Determine the (x, y) coordinate at the center of the cell enclosing the given text.  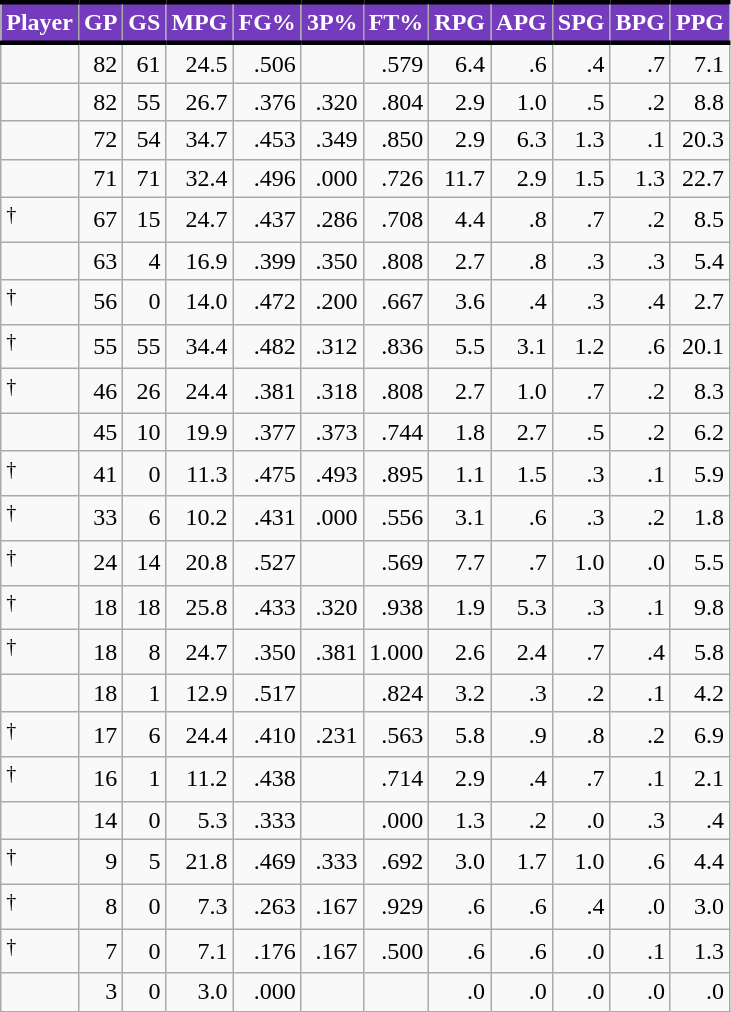
6.4 (460, 63)
.438 (267, 780)
FT% (396, 22)
3P% (332, 22)
1.9 (460, 608)
7 (100, 952)
.527 (267, 564)
.437 (267, 220)
61 (144, 63)
7.7 (460, 564)
.496 (267, 178)
.726 (396, 178)
.708 (396, 220)
26.7 (200, 102)
6.2 (700, 432)
.824 (396, 693)
.804 (396, 102)
.500 (396, 952)
.482 (267, 346)
.714 (396, 780)
.579 (396, 63)
.312 (332, 346)
.263 (267, 906)
4.2 (700, 693)
2.6 (460, 652)
.410 (267, 734)
.231 (332, 734)
20.3 (700, 140)
24 (100, 564)
33 (100, 518)
.475 (267, 474)
12.9 (200, 693)
25.8 (200, 608)
3.6 (460, 302)
15 (144, 220)
PPG (700, 22)
.399 (267, 261)
.493 (332, 474)
GS (144, 22)
72 (100, 140)
16.9 (200, 261)
.176 (267, 952)
SPG (581, 22)
32.4 (200, 178)
.506 (267, 63)
1.2 (581, 346)
FG% (267, 22)
24.5 (200, 63)
10.2 (200, 518)
.472 (267, 302)
5.4 (700, 261)
26 (144, 392)
Player (40, 22)
21.8 (200, 862)
.318 (332, 392)
.9 (522, 734)
.569 (396, 564)
.895 (396, 474)
.517 (267, 693)
56 (100, 302)
.376 (267, 102)
41 (100, 474)
8.8 (700, 102)
20.8 (200, 564)
GP (100, 22)
22.7 (700, 178)
RPG (460, 22)
.667 (396, 302)
46 (100, 392)
.349 (332, 140)
5.9 (700, 474)
11.2 (200, 780)
4 (144, 261)
2.4 (522, 652)
6.9 (700, 734)
.556 (396, 518)
.850 (396, 140)
8.3 (700, 392)
3.2 (460, 693)
.286 (332, 220)
3 (100, 992)
10 (144, 432)
14.0 (200, 302)
9.8 (700, 608)
APG (522, 22)
.938 (396, 608)
.929 (396, 906)
.453 (267, 140)
1.000 (396, 652)
6.3 (522, 140)
7.3 (200, 906)
.469 (267, 862)
.431 (267, 518)
.200 (332, 302)
2.1 (700, 780)
.744 (396, 432)
34.4 (200, 346)
.692 (396, 862)
.836 (396, 346)
.433 (267, 608)
34.7 (200, 140)
8.5 (700, 220)
20.1 (700, 346)
11.3 (200, 474)
5 (144, 862)
19.9 (200, 432)
11.7 (460, 178)
67 (100, 220)
.373 (332, 432)
.563 (396, 734)
16 (100, 780)
17 (100, 734)
BPG (640, 22)
63 (100, 261)
9 (100, 862)
54 (144, 140)
1.1 (460, 474)
MPG (200, 22)
1.7 (522, 862)
.377 (267, 432)
45 (100, 432)
